From the cell containing the given text, extract its center point as [x, y] coordinate. 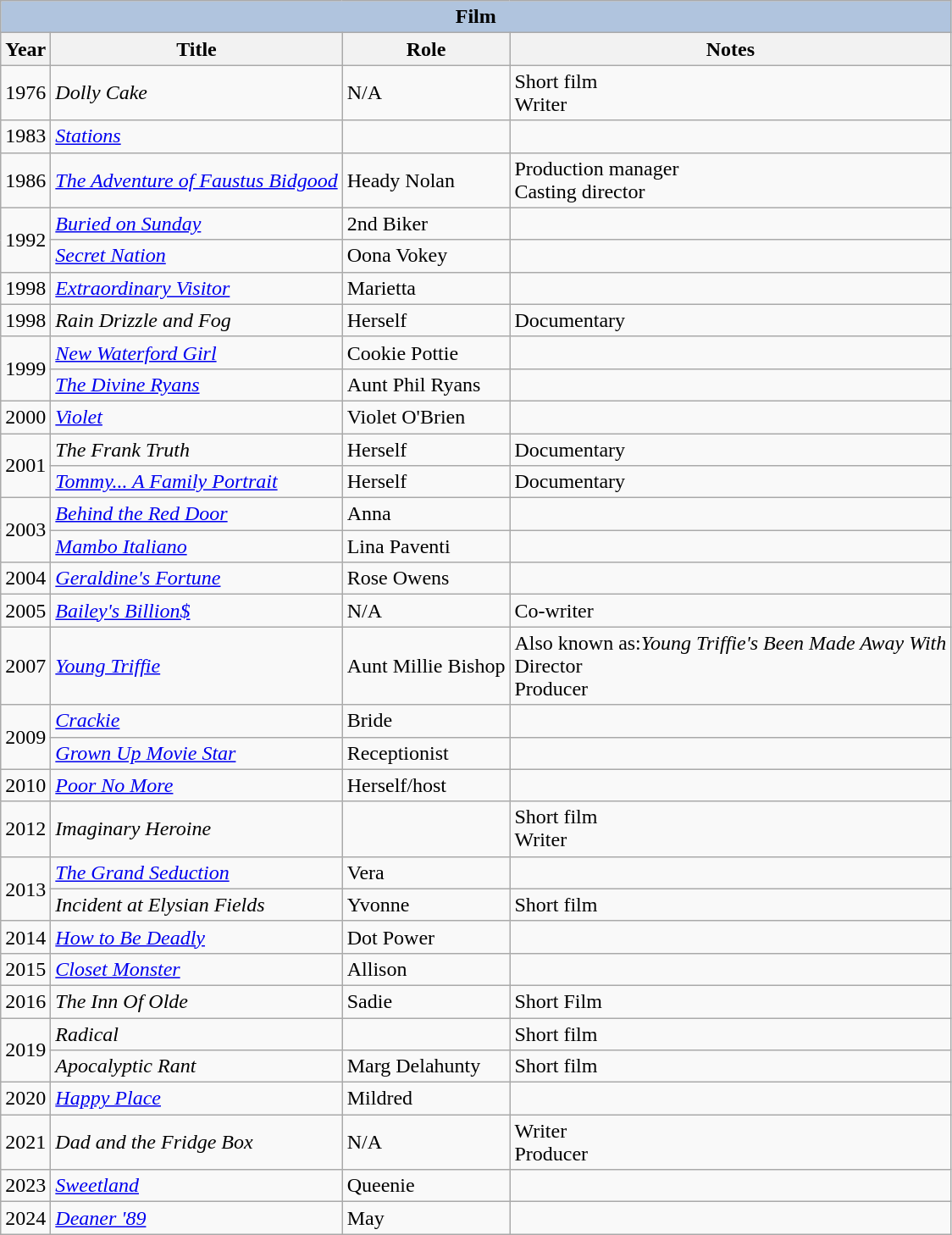
Dad and the Fridge Box [196, 1142]
Bride [426, 721]
Year [25, 49]
Yvonne [426, 905]
The Adventure of Faustus Bidgood [196, 180]
Extraordinary Visitor [196, 288]
Mildred [426, 1099]
Anna [426, 514]
2012 [25, 828]
Rain Drizzle and Fog [196, 320]
Herself/host [426, 785]
2021 [25, 1142]
How to Be Deadly [196, 937]
Writer Producer [730, 1142]
Crackie [196, 721]
New Waterford Girl [196, 352]
Lina Paventi [426, 546]
Receptionist [426, 753]
Incident at Elysian Fields [196, 905]
Buried on Sunday [196, 224]
2000 [25, 417]
Co-writer [730, 611]
Young Triffie [196, 666]
Deaner '89 [196, 1218]
Marietta [426, 288]
Poor No More [196, 785]
Violet [196, 417]
1999 [25, 368]
Notes [730, 49]
Dot Power [426, 937]
2014 [25, 937]
2016 [25, 1001]
Vera [426, 872]
1992 [25, 240]
The Frank Truth [196, 450]
Bailey's Billion$ [196, 611]
Behind the Red Door [196, 514]
Rose Owens [426, 579]
May [426, 1218]
2015 [25, 969]
Closet Monster [196, 969]
Dolly Cake [196, 93]
Production manager Casting director [730, 180]
2020 [25, 1099]
2010 [25, 785]
2001 [25, 466]
2013 [25, 889]
2019 [25, 1050]
Violet O'Brien [426, 417]
1986 [25, 180]
The Grand Seduction [196, 872]
2004 [25, 579]
Happy Place [196, 1099]
Aunt Phil Ryans [426, 385]
Short Film [730, 1001]
Aunt Millie Bishop [426, 666]
Apocalyptic Rant [196, 1066]
Oona Vokey [426, 256]
Cookie Pottie [426, 352]
Radical [196, 1034]
Heady Nolan [426, 180]
Imaginary Heroine [196, 828]
2005 [25, 611]
Stations [196, 136]
Marg Delahunty [426, 1066]
Grown Up Movie Star [196, 753]
Queenie [426, 1186]
2007 [25, 666]
Allison [426, 969]
Sadie [426, 1001]
Mambo Italiano [196, 546]
2009 [25, 737]
Film [476, 17]
1983 [25, 136]
2024 [25, 1218]
2nd Biker [426, 224]
Geraldine's Fortune [196, 579]
The Inn Of Olde [196, 1001]
Secret Nation [196, 256]
2023 [25, 1186]
Sweetland [196, 1186]
2003 [25, 530]
Tommy... A Family Portrait [196, 482]
1976 [25, 93]
Role [426, 49]
Title [196, 49]
The Divine Ryans [196, 385]
Also known as:Young Triffie's Been Made Away With Director Producer [730, 666]
